Capture the cell that displays the provided text and extract its (X, Y) central coordinate. 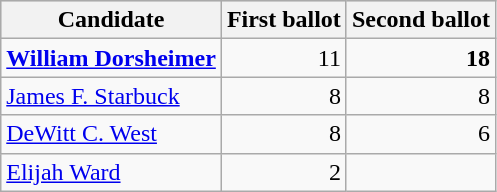
DeWitt C. West (112, 134)
2 (284, 172)
Candidate (112, 20)
Elijah Ward (112, 172)
18 (420, 58)
William Dorsheimer (112, 58)
11 (284, 58)
First ballot (284, 20)
James F. Starbuck (112, 96)
Second ballot (420, 20)
6 (420, 134)
